Return [X, Y] of the center of cell containing provided text 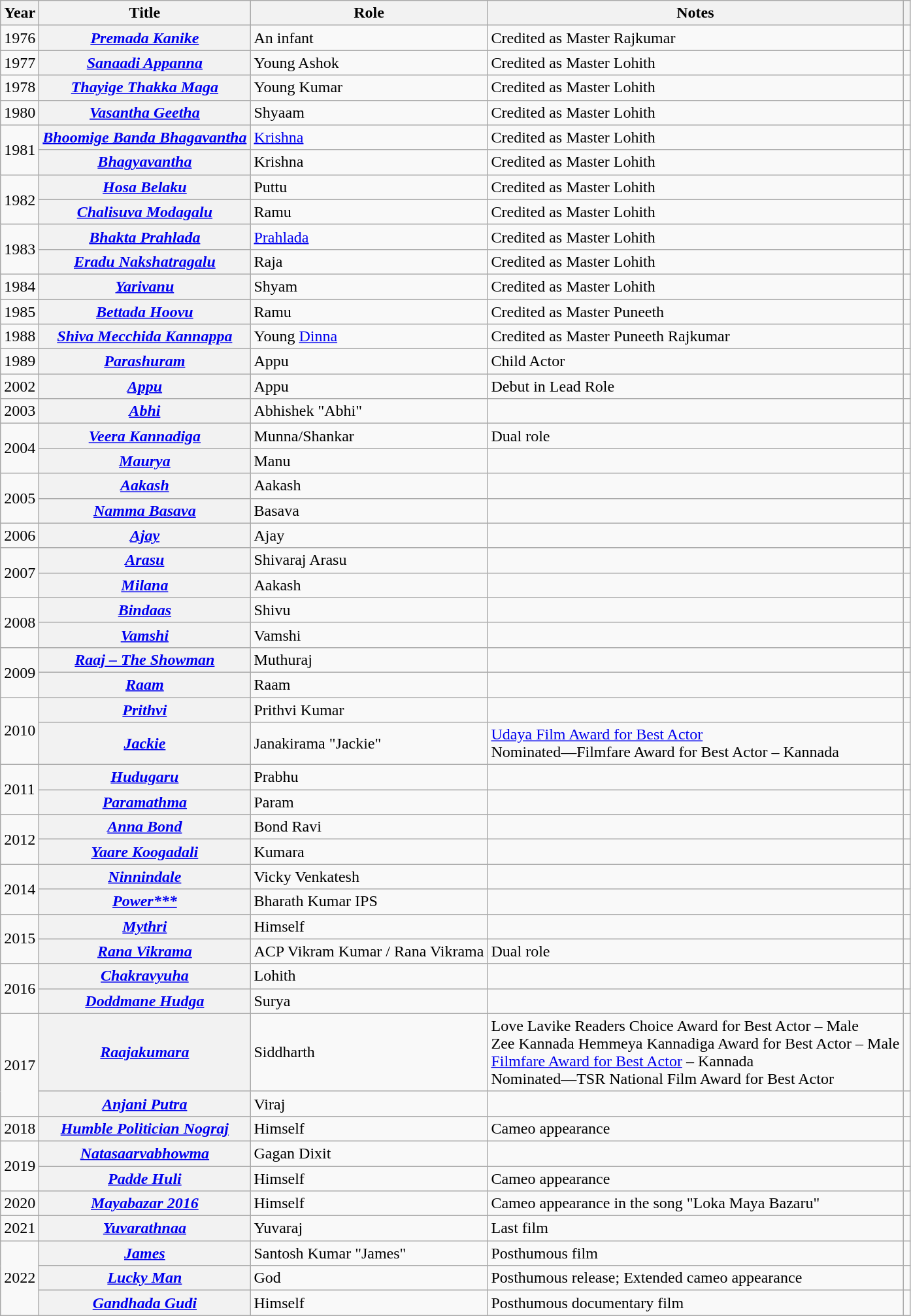
Year [20, 13]
Prahlada [369, 237]
Mayabazar 2016 [145, 1204]
1988 [20, 337]
Child Actor [695, 362]
1978 [20, 88]
Cameo appearance in the song "Loka Maya Bazaru" [695, 1204]
Milana [145, 585]
Shiva Mecchida Kannappa [145, 337]
2005 [20, 498]
2022 [20, 1278]
Bhakta Prahlada [145, 237]
Maurya [145, 461]
Rana Vikrama [145, 951]
2016 [20, 988]
Vicky Venkatesh [369, 877]
1976 [20, 38]
Surya [369, 1001]
Ninnindale [145, 877]
Mythri [145, 926]
1984 [20, 286]
2017 [20, 1064]
Role [369, 13]
2002 [20, 386]
Bhoomige Banda Bhagavantha [145, 137]
Doddmane Hudga [145, 1001]
Shyam [369, 286]
Jackie [145, 744]
Chalisuva Modagalu [145, 212]
2010 [20, 731]
Young Ashok [369, 63]
Debut in Lead Role [695, 386]
1980 [20, 112]
Param [369, 802]
Shyaam [369, 112]
Munna/Shankar [369, 436]
2007 [20, 573]
Last film [695, 1228]
Shivaraj Arasu [369, 560]
Basava [369, 511]
Thayige Thakka Maga [145, 88]
2018 [20, 1128]
2015 [20, 939]
Arasu [145, 560]
Udaya Film Award for Best Actor Nominated—Filmfare Award for Best Actor – Kannada [695, 744]
Prithvi Kumar [369, 709]
2021 [20, 1228]
Lucky Man [145, 1278]
Janakirama "Jackie" [369, 744]
Bharath Kumar IPS [369, 902]
1981 [20, 150]
Padde Huli [145, 1179]
2012 [20, 839]
Title [145, 13]
Lohith [369, 976]
Shivu [369, 610]
Credited as Master Puneeth Rajkumar [695, 337]
Abhi [145, 411]
Humble Politician Nograj [145, 1128]
Natasaarvabhowma [145, 1153]
Eradu Nakshatragalu [145, 262]
Raajakumara [145, 1053]
Young Kumar [369, 88]
Vasantha Geetha [145, 112]
1983 [20, 249]
Prithvi [145, 709]
1985 [20, 312]
Notes [695, 13]
Parashuram [145, 362]
1977 [20, 63]
Hudugaru [145, 777]
Yuvaraj [369, 1228]
Siddharth [369, 1053]
Anjani Putra [145, 1104]
Yarivanu [145, 286]
2019 [20, 1166]
Viraj [369, 1104]
2011 [20, 790]
Gandhada Gudi [145, 1303]
Sanaadi Appanna [145, 63]
Bond Ravi [369, 827]
Posthumous release; Extended cameo appearance [695, 1278]
Credited as Master Puneeth [695, 312]
Bhagyavantha [145, 162]
An infant [369, 38]
Power*** [145, 902]
Raaj – The Showman [145, 660]
Posthumous film [695, 1253]
Prabhu [369, 777]
Posthumous documentary film [695, 1303]
Manu [369, 461]
Credited as Master Rajkumar [695, 38]
Raja [369, 262]
1989 [20, 362]
2009 [20, 672]
Namma Basava [145, 511]
1982 [20, 199]
Chakravyuha [145, 976]
Santosh Kumar "James" [369, 1253]
James [145, 1253]
Veera Kannadiga [145, 436]
2004 [20, 448]
ACP Vikram Kumar / Rana Vikrama [369, 951]
Yaare Koogadali [145, 852]
2006 [20, 535]
Abhishek "Abhi" [369, 411]
Bettada Hoovu [145, 312]
Bindaas [145, 610]
Kumara [369, 852]
2020 [20, 1204]
Hosa Belaku [145, 187]
2003 [20, 411]
Muthuraj [369, 660]
God [369, 1278]
Young Dinna [369, 337]
Paramathma [145, 802]
Premada Kanike [145, 38]
Puttu [369, 187]
2014 [20, 889]
Anna Bond [145, 827]
Gagan Dixit [369, 1153]
Yuvarathnaa [145, 1228]
2008 [20, 622]
